Find where the given text appears and provide that cell's center as (x, y) coordinate. 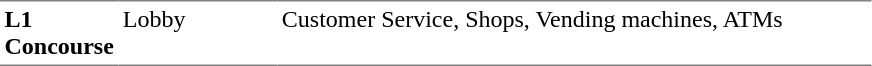
Lobby (198, 33)
Customer Service, Shops, Vending machines, ATMs (574, 33)
L1Concourse (59, 33)
